Find where the given text appears and provide that cell's center as (X, Y) coordinate. 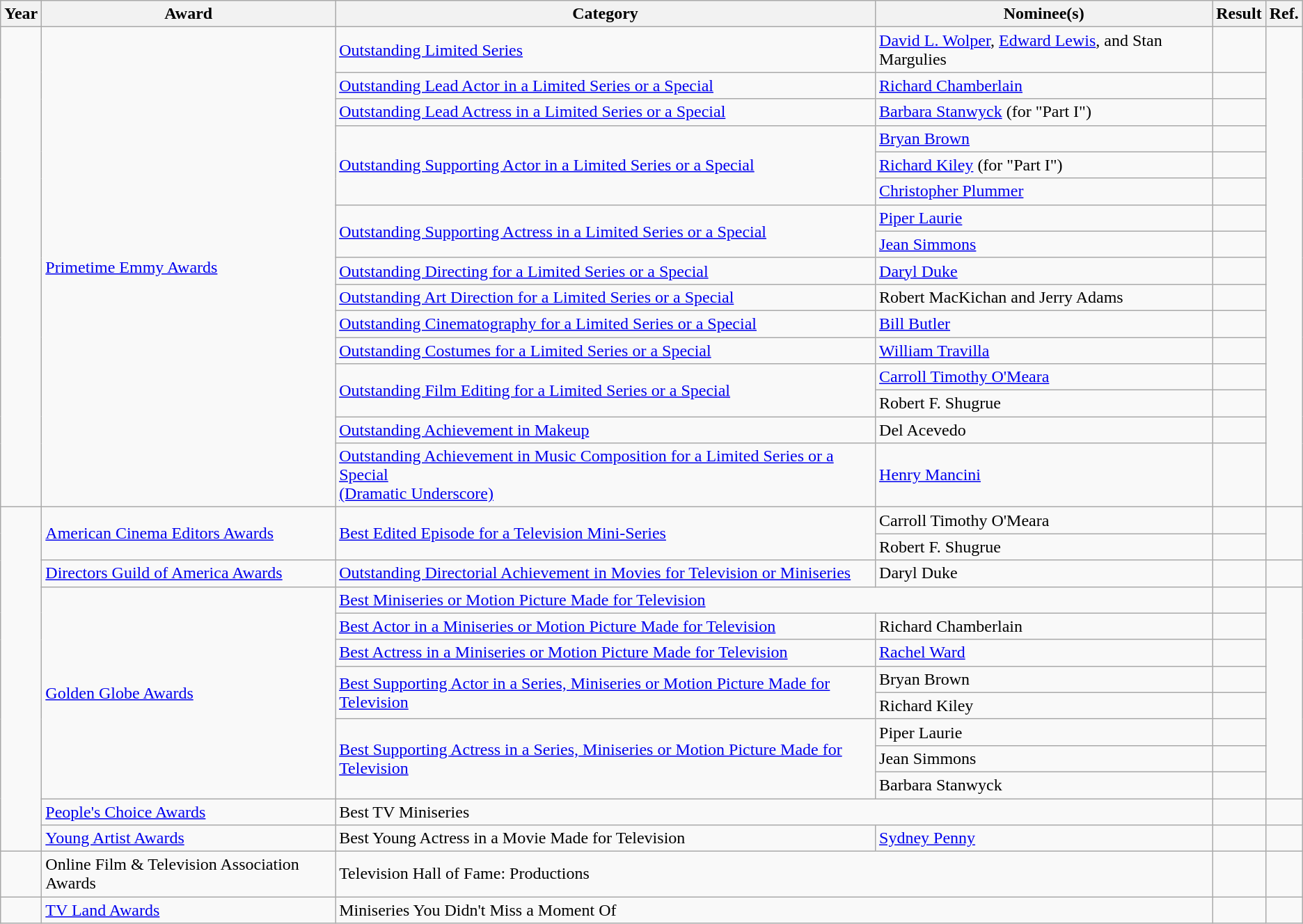
Golden Globe Awards (189, 692)
Best Supporting Actor in a Series, Miniseries or Motion Picture Made for Television (606, 692)
Outstanding Achievement in Music Composition for a Limited Series or a Special (Dramatic Underscore) (606, 475)
Nominee(s) (1044, 14)
Sydney Penny (1044, 838)
Category (606, 14)
Henry Mancini (1044, 475)
Result (1239, 14)
American Cinema Editors Awards (189, 534)
Outstanding Limited Series (606, 50)
Outstanding Costumes for a Limited Series or a Special (606, 350)
Outstanding Cinematography for a Limited Series or a Special (606, 324)
Christopher Plummer (1044, 191)
Primetime Emmy Awards (189, 267)
Best Young Actress in a Movie Made for Television (606, 838)
Best Actress in a Miniseries or Motion Picture Made for Television (606, 653)
Outstanding Achievement in Makeup (606, 430)
Rachel Ward (1044, 653)
Online Film & Television Association Awards (189, 874)
Year (21, 14)
Directors Guild of America Awards (189, 573)
Outstanding Directing for a Limited Series or a Special (606, 271)
Award (189, 14)
David L. Wolper, Edward Lewis, and Stan Margulies (1044, 50)
Best Actor in a Miniseries or Motion Picture Made for Television (606, 626)
TV Land Awards (189, 910)
Richard Kiley (for "Part I") (1044, 165)
Miniseries You Didn't Miss a Moment Of (774, 910)
Outstanding Film Editing for a Limited Series or a Special (606, 390)
Del Acevedo (1044, 430)
Young Artist Awards (189, 838)
Best TV Miniseries (774, 812)
Outstanding Art Direction for a Limited Series or a Special (606, 297)
Barbara Stanwyck (1044, 785)
Richard Kiley (1044, 706)
Outstanding Supporting Actress in a Limited Series or a Special (606, 231)
Best Edited Episode for a Television Mini-Series (606, 534)
Ref. (1284, 14)
People's Choice Awards (189, 812)
Bill Butler (1044, 324)
Outstanding Supporting Actor in a Limited Series or a Special (606, 165)
Best Supporting Actress in a Series, Miniseries or Motion Picture Made for Television (606, 758)
Best Miniseries or Motion Picture Made for Television (774, 600)
Outstanding Lead Actress in a Limited Series or a Special (606, 112)
Barbara Stanwyck (for "Part I") (1044, 112)
Robert MacKichan and Jerry Adams (1044, 297)
Outstanding Lead Actor in a Limited Series or a Special (606, 86)
Outstanding Directorial Achievement in Movies for Television or Miniseries (606, 573)
William Travilla (1044, 350)
Television Hall of Fame: Productions (774, 874)
